Determine the [x, y] coordinate at the center of the cell enclosing the given text.  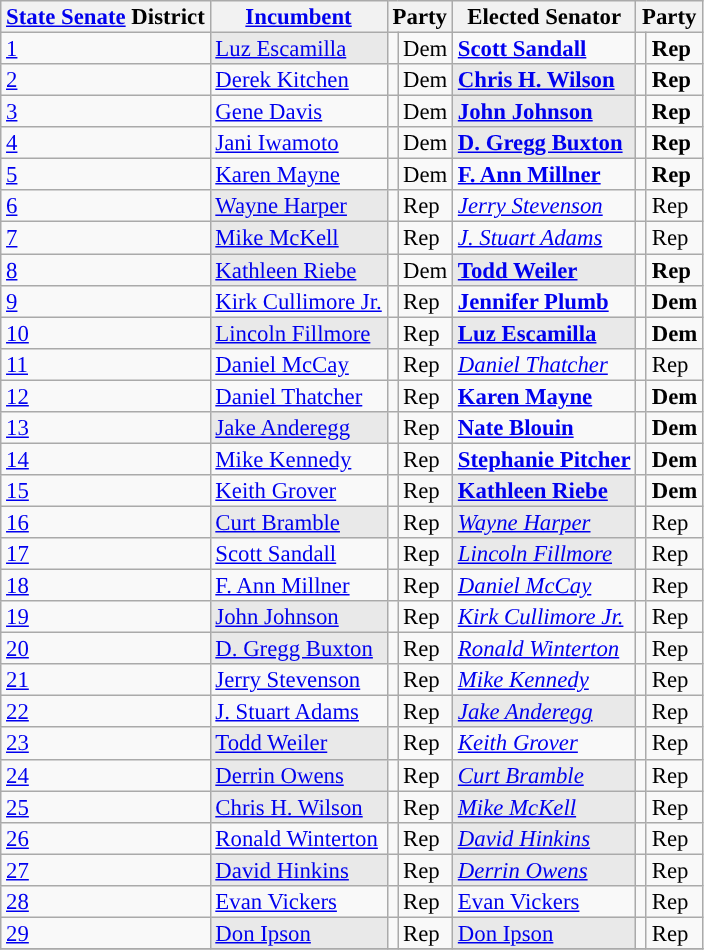
Jennifer Plumb [544, 301]
5 [106, 175]
11 [106, 364]
Gene Davis [298, 112]
12 [106, 396]
25 [106, 807]
Nate Blouin [544, 428]
1 [106, 49]
19 [106, 617]
4 [106, 143]
20 [106, 649]
8 [106, 270]
2 [106, 80]
6 [106, 206]
22 [106, 712]
18 [106, 586]
26 [106, 838]
Incumbent [298, 17]
17 [106, 554]
29 [106, 933]
3 [106, 112]
28 [106, 902]
24 [106, 775]
State Senate District [106, 17]
21 [106, 680]
16 [106, 522]
Derek Kitchen [298, 80]
Elected Senator [544, 17]
Stephanie Pitcher [544, 459]
13 [106, 428]
9 [106, 301]
10 [106, 333]
14 [106, 459]
7 [106, 238]
27 [106, 870]
15 [106, 491]
Jani Iwamoto [298, 143]
23 [106, 744]
